Detect which cell encompasses the target text, then output its [x, y] center coordinate. 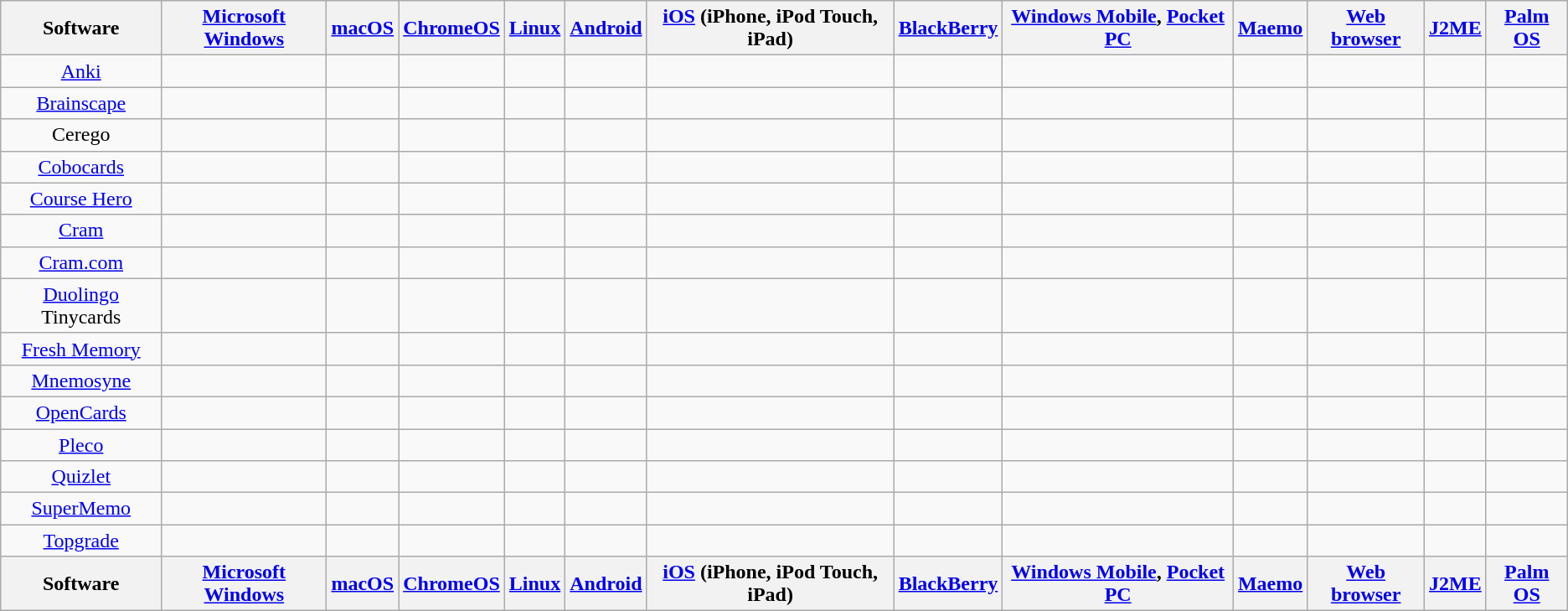
Pleco [81, 445]
Brainscape [81, 103]
SuperMemo [81, 509]
Course Hero [81, 199]
Cram [81, 230]
Fresh Memory [81, 349]
Quizlet [81, 477]
OpenCards [81, 412]
Topgrade [81, 541]
Duolingo Tinycards [81, 305]
Cram.com [81, 262]
Cobocards [81, 167]
Anki [81, 71]
Mnemosyne [81, 381]
Cerego [81, 135]
